Find where the given text appears and provide that cell's center as (X, Y) coordinate. 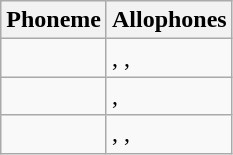
, (169, 96)
Allophones (169, 20)
Phoneme (54, 20)
